Return (x, y) of the center of cell containing provided text 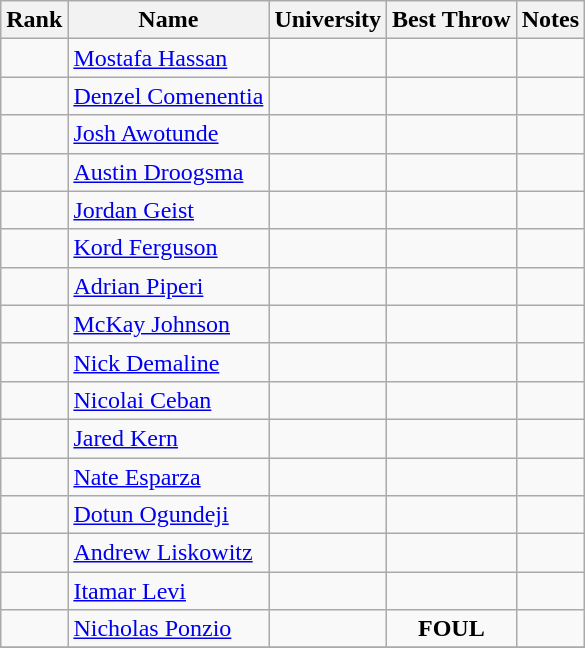
University (328, 20)
Andrew Liskowitz (168, 553)
Itamar Levi (168, 591)
Adrian Piperi (168, 286)
Denzel Comenentia (168, 96)
Kord Ferguson (168, 248)
Nicholas Ponzio (168, 629)
McKay Johnson (168, 324)
Austin Droogsma (168, 172)
Josh Awotunde (168, 134)
Nicolai Ceban (168, 400)
Best Throw (452, 20)
Notes (550, 20)
Nate Esparza (168, 477)
Jordan Geist (168, 210)
Mostafa Hassan (168, 58)
Name (168, 20)
Jared Kern (168, 438)
Dotun Ogundeji (168, 515)
Rank (34, 20)
FOUL (452, 629)
Nick Demaline (168, 362)
